Output the [X, Y] coordinate of the center of the cell containing the given text.  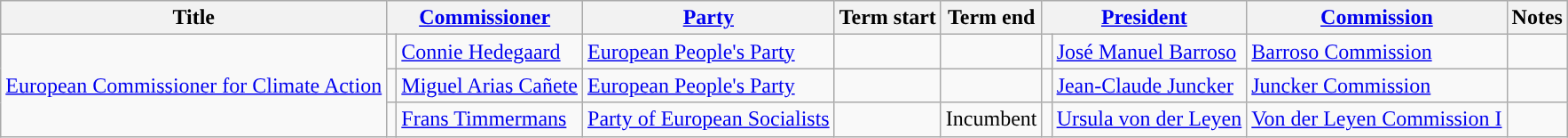
President [1145, 18]
Notes [1537, 18]
Term start [887, 18]
Frans Timmermans [490, 119]
Connie Hedegaard [490, 52]
Commissioner [485, 18]
European Commissioner for Climate Action [193, 85]
Title [193, 18]
Party [709, 18]
Party of European Socialists [709, 119]
Ursula von der Leyen [1149, 119]
Term end [991, 18]
Von der Leyen Commission I [1377, 119]
Miguel Arias Cañete [490, 85]
Juncker Commission [1377, 85]
Jean-Claude Juncker [1149, 85]
Commission [1377, 18]
Barroso Commission [1377, 52]
José Manuel Barroso [1149, 52]
Incumbent [991, 119]
